Locate the cell with the specified text and output its (x, y) center coordinate. 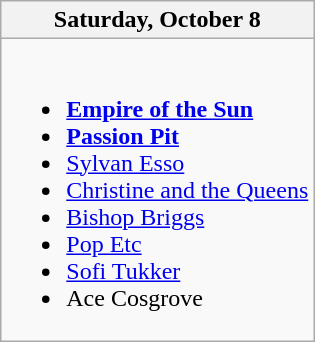
Empire of the SunPassion PitSylvan EssoChristine and the QueensBishop BriggsPop EtcSofi TukkerAce Cosgrove (158, 190)
Saturday, October 8 (158, 20)
